Search for the cell housing the specified text and yield its (X, Y) center coordinate. 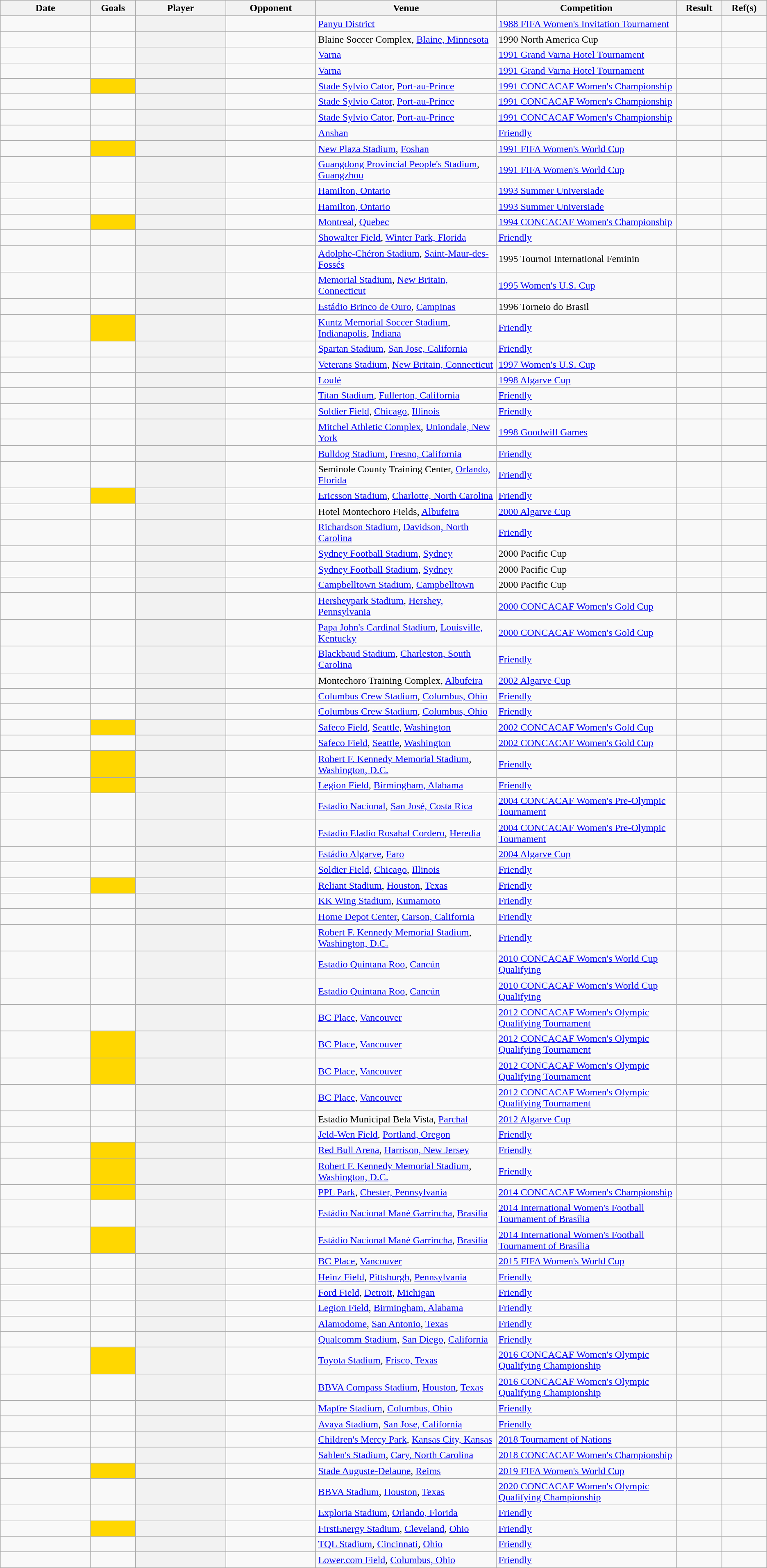
BBVA Compass Stadium, Houston, Texas (406, 1387)
Home Depot Center, Carson, California (406, 917)
Children's Mercy Park, Kansas City, Kansas (406, 1439)
1990 North America Cup (586, 39)
Kuntz Memorial Soccer Stadium, Indianapolis, Indiana (406, 328)
Showalter Field, Winter Park, Florida (406, 238)
Titan Stadium, Fullerton, California (406, 396)
Hersheypark Stadium, Hershey, Pennsylvania (406, 606)
Sahlen's Stadium, Cary, North Carolina (406, 1455)
KK Wing Stadium, Kumamoto (406, 901)
Toyota Stadium, Frisco, Texas (406, 1360)
New Plaza Stadium, Foshan (406, 148)
2018 Tournament of Nations (586, 1439)
2002 Algarve Cup (586, 680)
Seminole County Training Center, Orlando, Florida (406, 475)
Mitchel Athletic Complex, Uniondale, New York (406, 432)
Papa John's Cardinal Stadium, Louisville, Kentucky (406, 633)
Anshan (406, 133)
Mapfre Stadium, Columbus, Ohio (406, 1408)
Loulé (406, 380)
PPL Park, Chester, Pennsylvania (406, 1192)
1998 Algarve Cup (586, 380)
Spartan Stadium, San Jose, California (406, 349)
2014 CONCACAF Women's Championship (586, 1192)
Bulldog Stadium, Fresno, California (406, 453)
Montechoro Training Complex, Albufeira (406, 680)
Ericsson Stadium, Charlotte, North Carolina (406, 496)
Estádio Algarve, Faro (406, 854)
Competition (586, 8)
Estadio Nacional, San José, Costa Rica (406, 806)
2000 Algarve Cup (586, 511)
Memorial Stadium, New Britain, Connecticut (406, 285)
Jeld-Wen Field, Portland, Oregon (406, 1134)
FirstEnergy Stadium, Cleveland, Ohio (406, 1529)
1998 Goodwill Games (586, 432)
2020 CONCACAF Women's Olympic Qualifying Championship (586, 1492)
Heinz Field, Pittsburgh, Pennsylvania (406, 1277)
Ref(s) (744, 8)
Hotel Montechoro Fields, Albufeira (406, 511)
Goals (113, 8)
1988 FIFA Women's Invitation Tournament (586, 24)
2019 FIFA Women's World Cup (586, 1470)
Adolphe-Chéron Stadium, Saint-Maur-des-Fossés (406, 259)
2004 Algarve Cup (586, 854)
Montreal, Quebec (406, 222)
Result (699, 8)
Richardson Stadium, Davidson, North Carolina (406, 533)
Player (181, 8)
Estádio Brinco de Ouro, Campinas (406, 307)
1997 Women's U.S. Cup (586, 364)
1996 Torneio do Brasil (586, 307)
2012 Algarve Cup (586, 1119)
TQL Stadium, Cincinnati, Ohio (406, 1544)
Date (45, 8)
Avaya Stadium, San Jose, California (406, 1424)
Estadio Eladio Rosabal Cordero, Heredia (406, 833)
BBVA Stadium, Houston, Texas (406, 1492)
Ford Field, Detroit, Michigan (406, 1293)
Qualcomm Stadium, San Diego, California (406, 1339)
1995 Tournoi International Feminin (586, 259)
Blackbaud Stadium, Charleston, South Carolina (406, 659)
Opponent (271, 8)
Guangdong Provincial People's Stadium, Guangzhou (406, 170)
Venue (406, 8)
Stade Auguste-Delaune, Reims (406, 1470)
Campbelltown Stadium, Campbelltown (406, 585)
2015 FIFA Women's World Cup (586, 1261)
Red Bull Arena, Harrison, New Jersey (406, 1150)
1994 CONCACAF Women's Championship (586, 222)
Blaine Soccer Complex, Blaine, Minnesota (406, 39)
2018 CONCACAF Women's Championship (586, 1455)
Estadio Municipal Bela Vista, Parchal (406, 1119)
Lower.com Field, Columbus, Ohio (406, 1560)
1995 Women's U.S. Cup (586, 285)
Alamodome, San Antonio, Texas (406, 1324)
Exploria Stadium, Orlando, Florida (406, 1513)
Veterans Stadium, New Britain, Connecticut (406, 364)
Reliant Stadium, Houston, Texas (406, 885)
Panyu District (406, 24)
